Return (X, Y) of the center of cell containing provided text 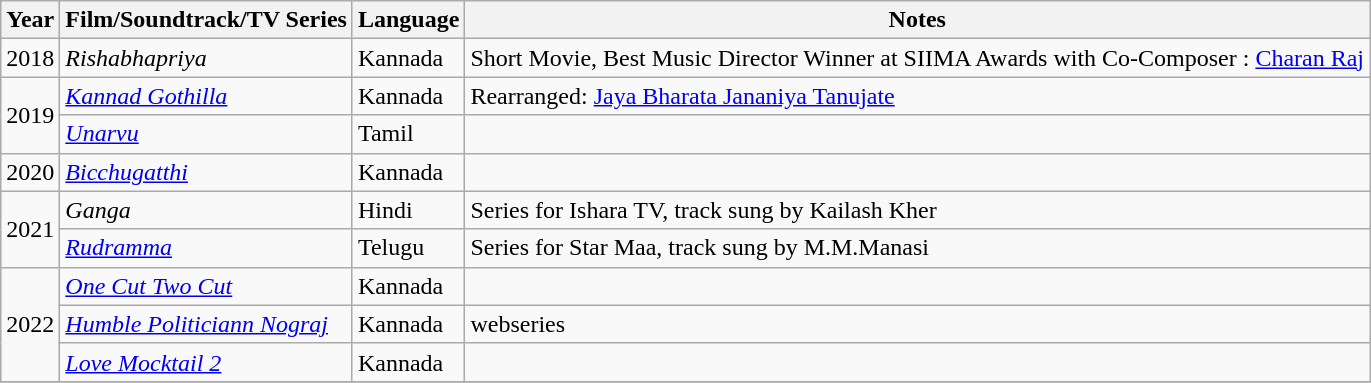
Kannad Gothilla (206, 96)
2021 (30, 229)
2018 (30, 58)
Series for Star Maa, track sung by M.M.Manasi (918, 248)
Love Mocktail 2 (206, 362)
Language (408, 20)
Bicchugatthi (206, 172)
Unarvu (206, 134)
Telugu (408, 248)
Tamil (408, 134)
Short Movie, Best Music Director Winner at SIIMA Awards with Co-Composer : Charan Raj (918, 58)
Year (30, 20)
Hindi (408, 210)
2019 (30, 115)
2020 (30, 172)
webseries (918, 324)
Series for Ishara TV, track sung by Kailash Kher (918, 210)
Rishabhapriya (206, 58)
2022 (30, 324)
Film/Soundtrack/TV Series (206, 20)
Rudramma (206, 248)
Ganga (206, 210)
One Cut Two Cut (206, 286)
Humble Politiciann Nograj (206, 324)
Notes (918, 20)
Rearranged: Jaya Bharata Jananiya Tanujate (918, 96)
